Capture the cell that displays the provided text and extract its (X, Y) central coordinate. 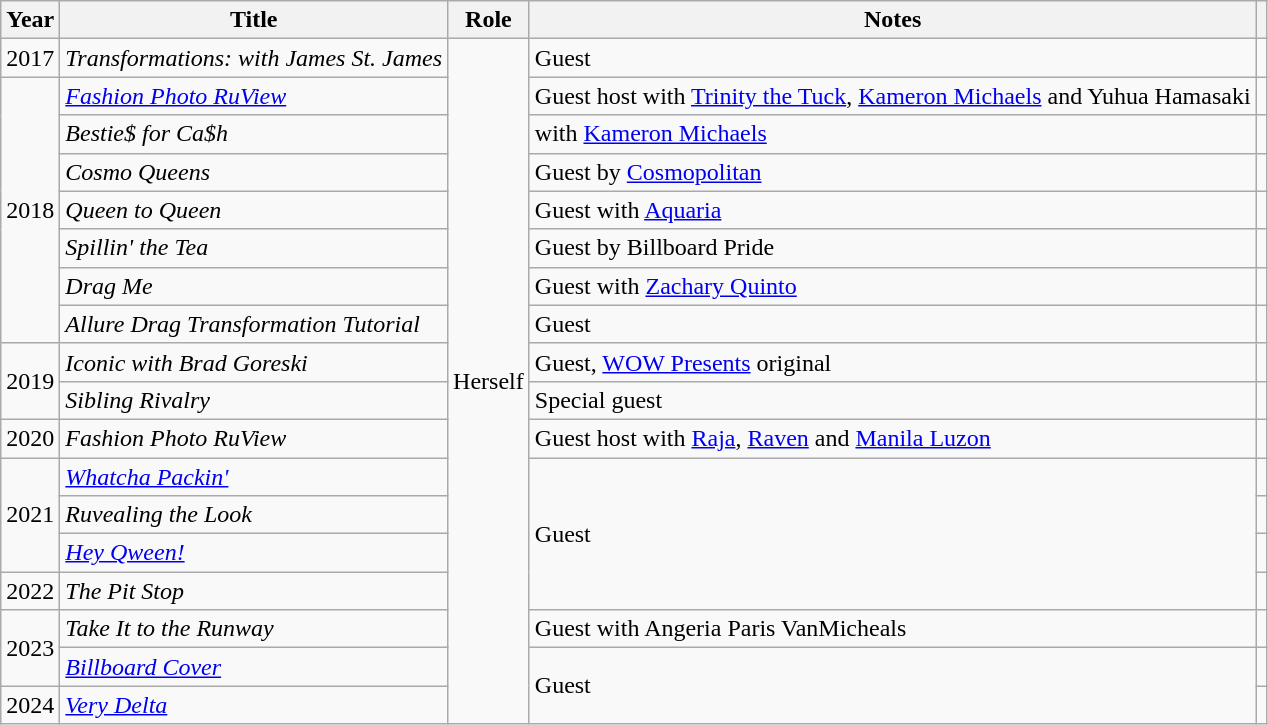
Whatcha Packin' (254, 477)
Iconic with Brad Goreski (254, 362)
Allure Drag Transformation Tutorial (254, 324)
Billboard Cover (254, 667)
2017 (30, 58)
Guest by Billboard Pride (892, 248)
Guest by Cosmopolitan (892, 172)
Spillin' the Tea (254, 248)
Very Delta (254, 705)
with Kameron Michaels (892, 134)
Role (489, 20)
Notes (892, 20)
2020 (30, 438)
The Pit Stop (254, 591)
Hey Qween! (254, 553)
Guest with Zachary Quinto (892, 286)
Guest host with Trinity the Tuck, Kameron Michaels and Yuhua Hamasaki (892, 96)
2021 (30, 515)
Year (30, 20)
2024 (30, 705)
2019 (30, 381)
2023 (30, 648)
Transformations: with James St. James (254, 58)
Special guest (892, 400)
2022 (30, 591)
Ruvealing the Look (254, 515)
2018 (30, 210)
Queen to Queen (254, 210)
Bestie$ for Ca$h (254, 134)
Guest host with Raja, Raven and Manila Luzon (892, 438)
Sibling Rivalry (254, 400)
Title (254, 20)
Guest, WOW Presents original (892, 362)
Herself (489, 382)
Take It to the Runway (254, 629)
Guest with Aquaria (892, 210)
Drag Me (254, 286)
Cosmo Queens (254, 172)
Guest with Angeria Paris VanMicheals (892, 629)
